From the cell containing the given text, extract its center point as (X, Y) coordinate. 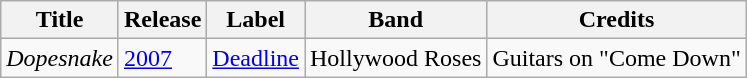
Guitars on "Come Down" (616, 58)
Dopesnake (60, 58)
Release (162, 20)
2007 (162, 58)
Deadline (256, 58)
Hollywood Roses (395, 58)
Label (256, 20)
Band (395, 20)
Title (60, 20)
Credits (616, 20)
